Provide the (x, y) coordinate of the cell's center where the given text is located.  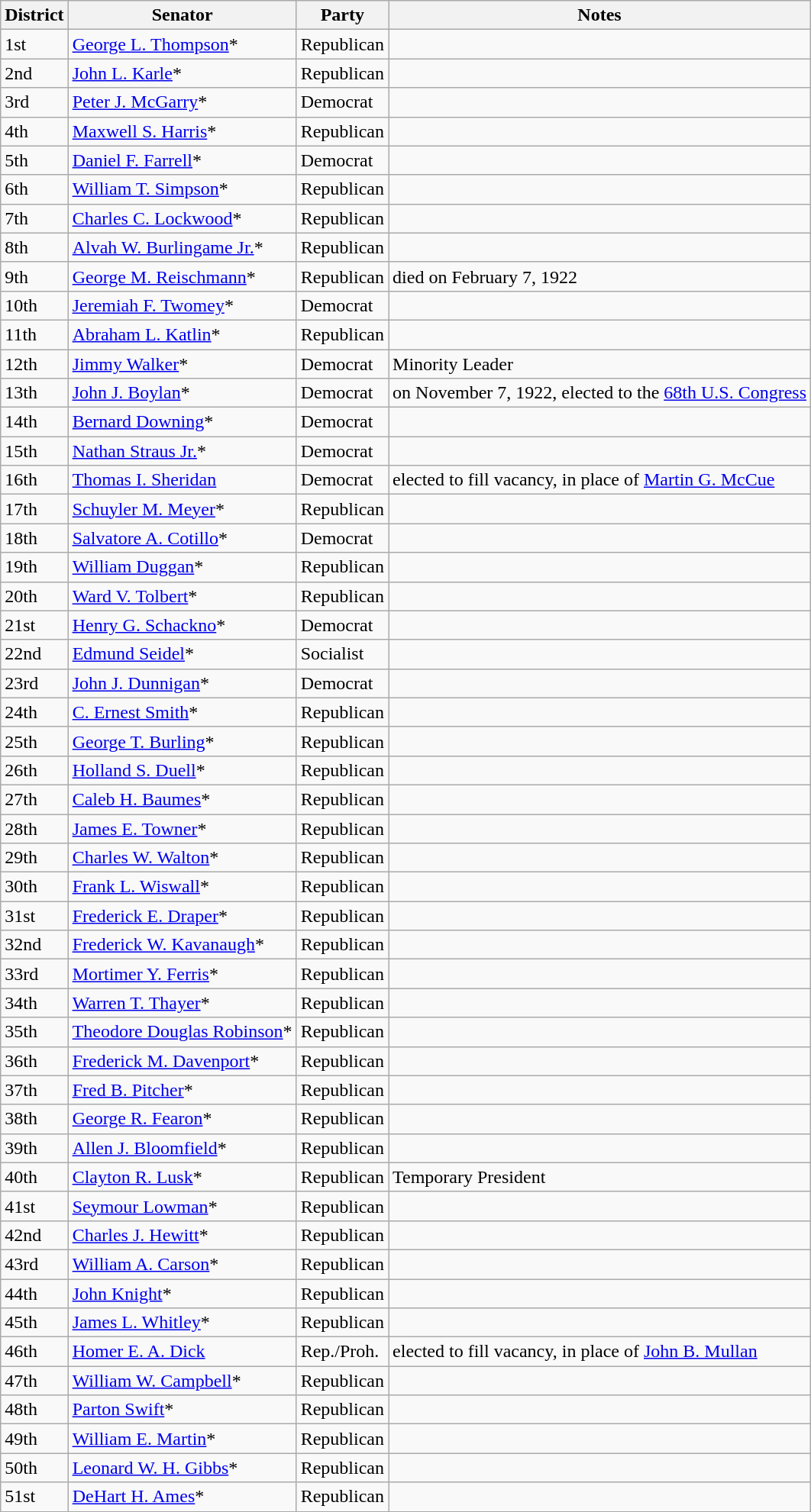
35th (34, 1032)
John J. Boylan* (182, 393)
25th (34, 741)
13th (34, 393)
Abraham L. Katlin* (182, 334)
Maxwell S. Harris* (182, 131)
John J. Dunnigan* (182, 683)
29th (34, 858)
12th (34, 364)
Frederick E. Draper* (182, 916)
44th (34, 1294)
Frederick W. Kavanaugh* (182, 945)
28th (34, 828)
Charles J. Hewitt* (182, 1235)
17th (34, 509)
11th (34, 334)
Schuyler M. Meyer* (182, 509)
elected to fill vacancy, in place of Martin G. McCue (600, 480)
24th (34, 712)
Daniel F. Farrell* (182, 160)
34th (34, 1003)
DeHart H. Ames* (182, 1497)
William W. Campbell* (182, 1381)
8th (34, 247)
Minority Leader (600, 364)
43rd (34, 1264)
32nd (34, 945)
47th (34, 1381)
9th (34, 276)
20th (34, 596)
William E. Martin* (182, 1439)
39th (34, 1148)
22nd (34, 654)
Rep./Proh. (342, 1352)
26th (34, 770)
14th (34, 422)
16th (34, 480)
45th (34, 1323)
2nd (34, 73)
36th (34, 1061)
John Knight* (182, 1294)
Socialist (342, 654)
3rd (34, 102)
William T. Simpson* (182, 189)
George T. Burling* (182, 741)
Frank L. Wiswall* (182, 887)
38th (34, 1119)
Charles W. Walton* (182, 858)
Charles C. Lockwood* (182, 218)
John L. Karle* (182, 73)
15th (34, 451)
James L. Whitley* (182, 1323)
37th (34, 1090)
elected to fill vacancy, in place of John B. Mullan (600, 1352)
Jeremiah F. Twomey* (182, 305)
5th (34, 160)
21st (34, 625)
23rd (34, 683)
Salvatore A. Cotillo* (182, 538)
46th (34, 1352)
George L. Thompson* (182, 44)
Ward V. Tolbert* (182, 596)
42nd (34, 1235)
William Duggan* (182, 567)
40th (34, 1177)
19th (34, 567)
George M. Reischmann* (182, 276)
George R. Fearon* (182, 1119)
Peter J. McGarry* (182, 102)
Edmund Seidel* (182, 654)
District (34, 15)
Alvah W. Burlingame Jr.* (182, 247)
48th (34, 1410)
18th (34, 538)
30th (34, 887)
Allen J. Bloomfield* (182, 1148)
51st (34, 1497)
4th (34, 131)
Fred B. Pitcher* (182, 1090)
Henry G. Schackno* (182, 625)
Thomas I. Sheridan (182, 480)
1st (34, 44)
50th (34, 1468)
on November 7, 1922, elected to the 68th U.S. Congress (600, 393)
Bernard Downing* (182, 422)
Leonard W. H. Gibbs* (182, 1468)
C. Ernest Smith* (182, 712)
Nathan Straus Jr.* (182, 451)
41st (34, 1206)
27th (34, 799)
10th (34, 305)
31st (34, 916)
Frederick M. Davenport* (182, 1061)
Caleb H. Baumes* (182, 799)
William A. Carson* (182, 1264)
Theodore Douglas Robinson* (182, 1032)
Homer E. A. Dick (182, 1352)
James E. Towner* (182, 828)
Party (342, 15)
6th (34, 189)
Mortimer Y. Ferris* (182, 974)
died on February 7, 1922 (600, 276)
Notes (600, 15)
Senator (182, 15)
Temporary President (600, 1177)
Seymour Lowman* (182, 1206)
Holland S. Duell* (182, 770)
Clayton R. Lusk* (182, 1177)
Warren T. Thayer* (182, 1003)
49th (34, 1439)
33rd (34, 974)
Parton Swift* (182, 1410)
7th (34, 218)
Jimmy Walker* (182, 364)
